Determine the [X, Y] coordinate at the center of the cell enclosing the given text.  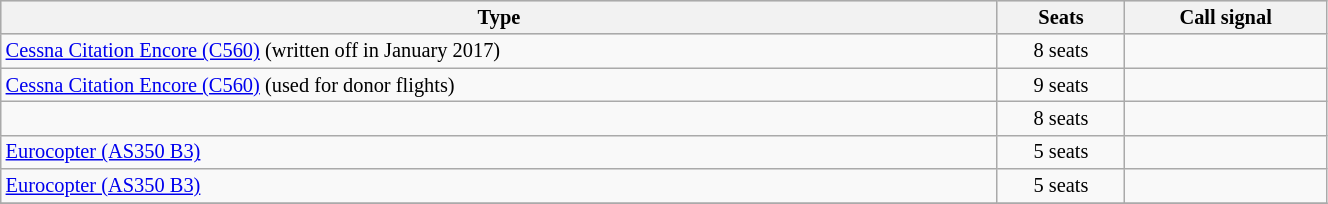
Call signal [1226, 17]
Cessna Citation Encore (C560) (written off in January 2017) [499, 51]
Type [499, 17]
Cessna Citation Encore (C560) (used for donor flights) [499, 85]
9 seats [1061, 85]
Seats [1061, 17]
